Search for the cell housing the specified text and yield its [x, y] center coordinate. 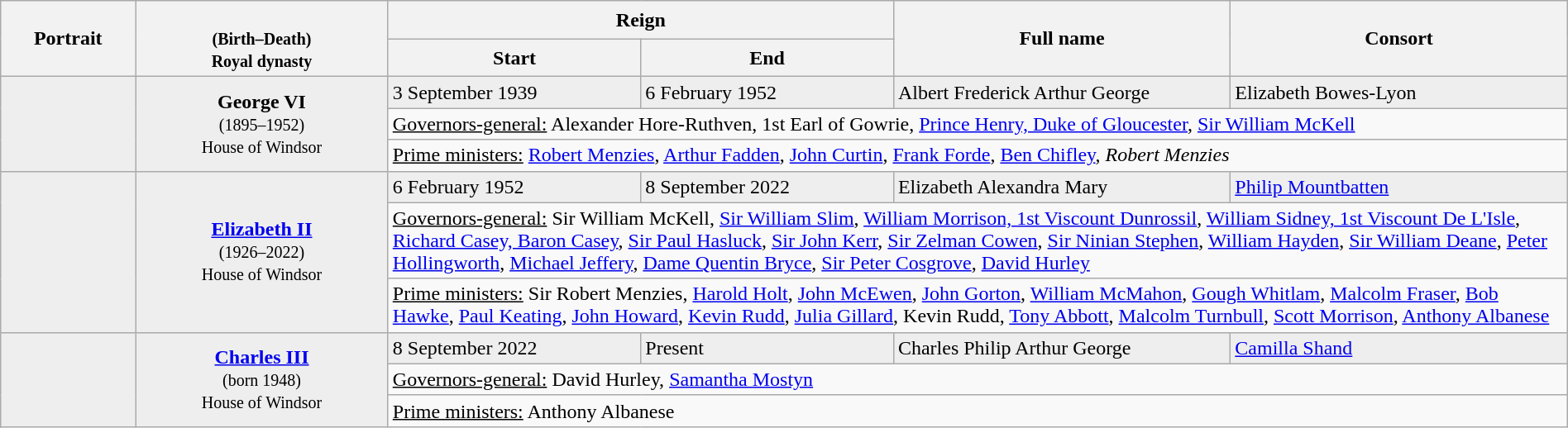
George VI(1895–1952)House of Windsor [262, 124]
Elizabeth Alexandra Mary [1062, 187]
Governors-general: David Hurley, Samantha Mostyn [978, 379]
(Birth–Death) Royal dynasty [262, 39]
Consort [1399, 39]
Elizabeth II(1926–2022)House of Windsor [262, 251]
Camilla Shand [1399, 348]
Elizabeth Bowes-Lyon [1399, 93]
Present [767, 348]
End [767, 58]
Albert Frederick Arthur George [1062, 93]
Reign [640, 20]
Portrait [68, 39]
Governors-general: Alexander Hore-Ruthven, 1st Earl of Gowrie, Prince Henry, Duke of Gloucester, Sir William McKell [978, 124]
Charles III(born 1948)House of Windsor [262, 379]
Prime ministers: Robert Menzies, Arthur Fadden, John Curtin, Frank Forde, Ben Chifley, Robert Menzies [978, 155]
Philip Mountbatten [1399, 187]
3 September 1939 [514, 93]
Start [514, 58]
Charles Philip Arthur George [1062, 348]
Full name [1062, 39]
Prime ministers: Anthony Albanese [978, 411]
